Identify which cell holds the provided text, then report its [X, Y] central coordinate. 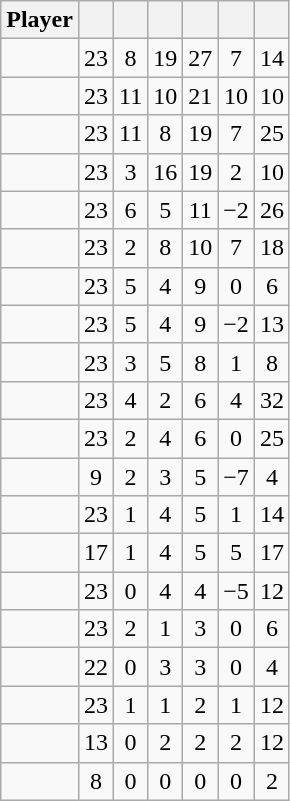
16 [166, 172]
−5 [236, 591]
32 [272, 400]
26 [272, 210]
27 [200, 58]
22 [96, 667]
21 [200, 96]
−7 [236, 477]
Player [40, 20]
18 [272, 248]
